Scan for the cell matching the given text and deliver its [x, y] coordinate at center. 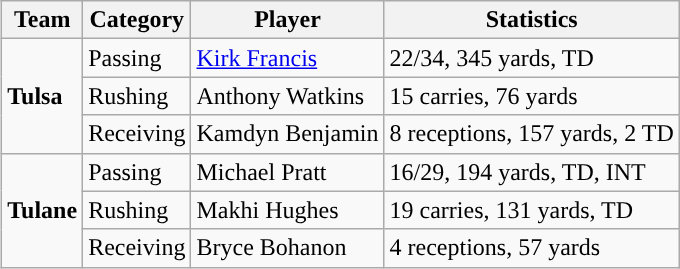
Statistics [532, 20]
Tulsa [42, 96]
Tulane [42, 210]
4 receptions, 57 yards [532, 248]
Category [137, 20]
Player [288, 20]
Anthony Watkins [288, 96]
Team [42, 20]
15 carries, 76 yards [532, 96]
8 receptions, 157 yards, 2 TD [532, 134]
Makhi Hughes [288, 210]
16/29, 194 yards, TD, INT [532, 172]
22/34, 345 yards, TD [532, 58]
Kamdyn Benjamin [288, 134]
19 carries, 131 yards, TD [532, 210]
Bryce Bohanon [288, 248]
Kirk Francis [288, 58]
Michael Pratt [288, 172]
